Output the [X, Y] coordinate of the center of the cell containing the given text.  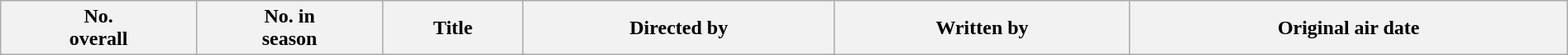
Written by [982, 28]
Title [453, 28]
No. inseason [289, 28]
Directed by [678, 28]
Original air date [1348, 28]
No.overall [99, 28]
